Return [X, Y] of the center of cell containing provided text 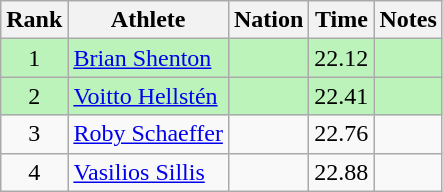
22.41 [342, 96]
22.76 [342, 134]
1 [34, 58]
Time [342, 20]
22.88 [342, 172]
Voitto Hellstén [148, 96]
3 [34, 134]
Athlete [148, 20]
Notes [408, 20]
Rank [34, 20]
Nation [268, 20]
2 [34, 96]
Roby Schaeffer [148, 134]
4 [34, 172]
22.12 [342, 58]
Brian Shenton [148, 58]
Vasilios Sillis [148, 172]
